Determine the [x, y] coordinate at the center of the cell enclosing the given text.  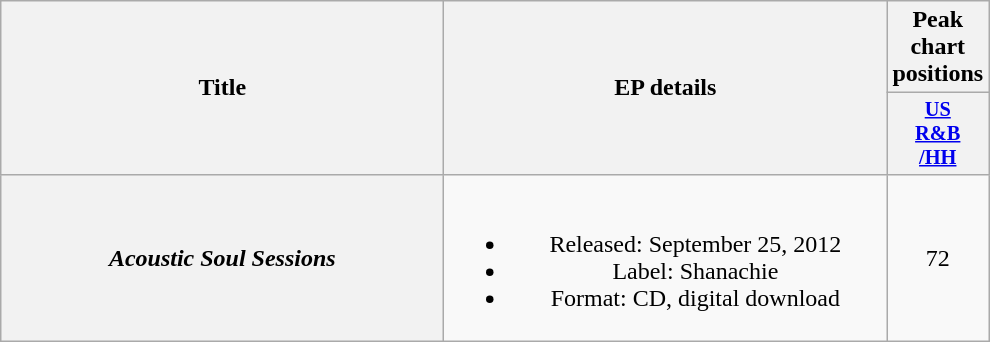
EP details [666, 88]
USR&B/HH [938, 134]
Peak chart positions [938, 47]
72 [938, 258]
Title [222, 88]
Released: September 25, 2012Label: ShanachieFormat: CD, digital download [666, 258]
Acoustic Soul Sessions [222, 258]
